Search for the cell housing the specified text and yield its [X, Y] center coordinate. 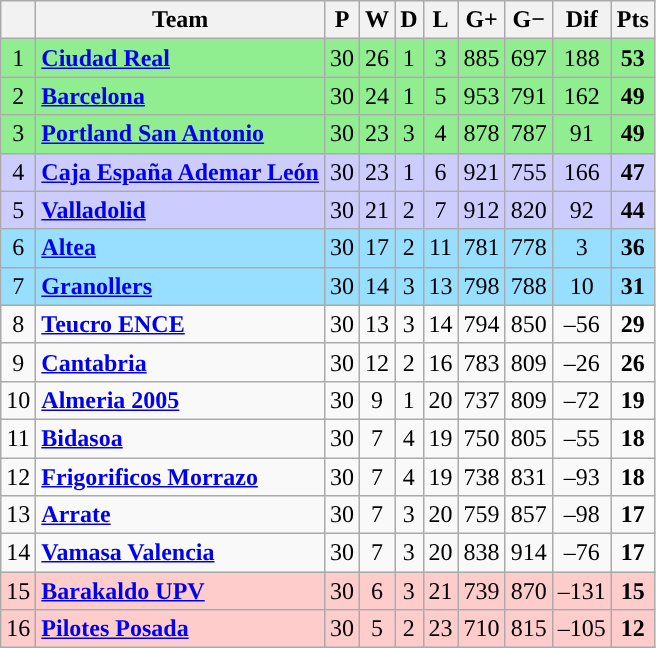
P [342, 20]
–105 [582, 629]
–72 [582, 400]
–55 [582, 438]
791 [528, 96]
Team [180, 20]
–26 [582, 362]
783 [482, 362]
794 [482, 324]
8 [18, 324]
788 [528, 286]
Granollers [180, 286]
Portland San Antonio [180, 134]
36 [632, 248]
91 [582, 134]
912 [482, 210]
Caja España Ademar León [180, 172]
805 [528, 438]
798 [482, 286]
Almeria 2005 [180, 400]
–76 [582, 553]
Barcelona [180, 96]
W [378, 20]
759 [482, 515]
914 [528, 553]
Teucro ENCE [180, 324]
870 [528, 591]
Barakaldo UPV [180, 591]
162 [582, 96]
31 [632, 286]
D [409, 20]
44 [632, 210]
92 [582, 210]
820 [528, 210]
188 [582, 58]
Bidasoa [180, 438]
738 [482, 477]
953 [482, 96]
Vamasa Valencia [180, 553]
Cantabria [180, 362]
755 [528, 172]
885 [482, 58]
710 [482, 629]
166 [582, 172]
850 [528, 324]
778 [528, 248]
750 [482, 438]
781 [482, 248]
739 [482, 591]
47 [632, 172]
L [440, 20]
921 [482, 172]
Pilotes Posada [180, 629]
857 [528, 515]
G+ [482, 20]
Frigorificos Morrazo [180, 477]
G− [528, 20]
787 [528, 134]
815 [528, 629]
53 [632, 58]
–56 [582, 324]
Dif [582, 20]
Pts [632, 20]
737 [482, 400]
24 [378, 96]
697 [528, 58]
–131 [582, 591]
878 [482, 134]
831 [528, 477]
838 [482, 553]
Ciudad Real [180, 58]
–98 [582, 515]
Valladolid [180, 210]
–93 [582, 477]
29 [632, 324]
Arrate [180, 515]
Altea [180, 248]
